Identify which cell holds the provided text, then report its (x, y) central coordinate. 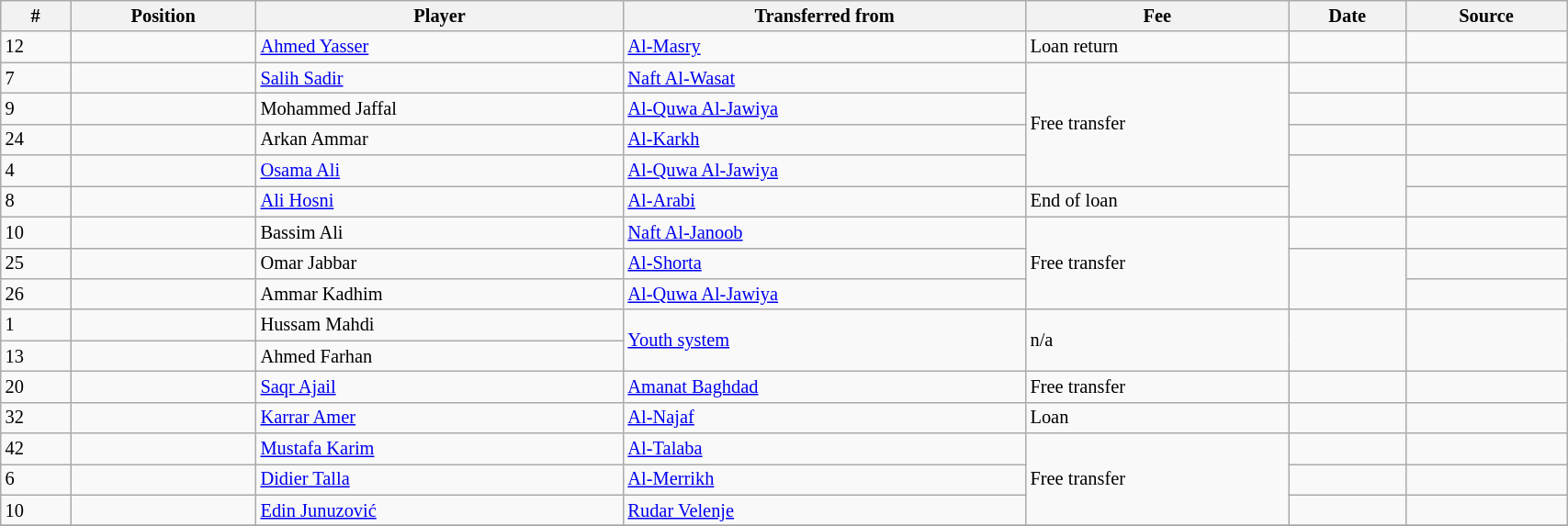
25 (36, 263)
Al-Talaba (825, 449)
Al-Masry (825, 47)
Mustafa Karim (440, 449)
4 (36, 171)
7 (36, 78)
13 (36, 356)
Salih Sadir (440, 78)
Naft Al-Janoob (825, 232)
20 (36, 386)
24 (36, 140)
1 (36, 325)
8 (36, 201)
Arkan Ammar (440, 140)
42 (36, 449)
Didier Talla (440, 479)
Naft Al-Wasat (825, 78)
Date (1347, 16)
Youth system (825, 340)
n/a (1157, 340)
12 (36, 47)
# (36, 16)
Saqr Ajail (440, 386)
Karrar Amer (440, 418)
Ali Hosni (440, 201)
End of loan (1157, 201)
Rudar Velenje (825, 510)
Al-Karkh (825, 140)
Hussam Mahdi (440, 325)
Osama Ali (440, 171)
9 (36, 108)
Al-Merrikh (825, 479)
26 (36, 294)
Transferred from (825, 16)
Bassim Ali (440, 232)
32 (36, 418)
Ammar Kadhim (440, 294)
Player (440, 16)
6 (36, 479)
Mohammed Jaffal (440, 108)
Fee (1157, 16)
Al-Najaf (825, 418)
Al-Shorta (825, 263)
Ahmed Farhan (440, 356)
Omar Jabbar (440, 263)
Loan (1157, 418)
Amanat Baghdad (825, 386)
Source (1486, 16)
Al-Arabi (825, 201)
Ahmed Yasser (440, 47)
Position (164, 16)
Edin Junuzović (440, 510)
Loan return (1157, 47)
